Output the [x, y] coordinate of the center of the cell containing the given text.  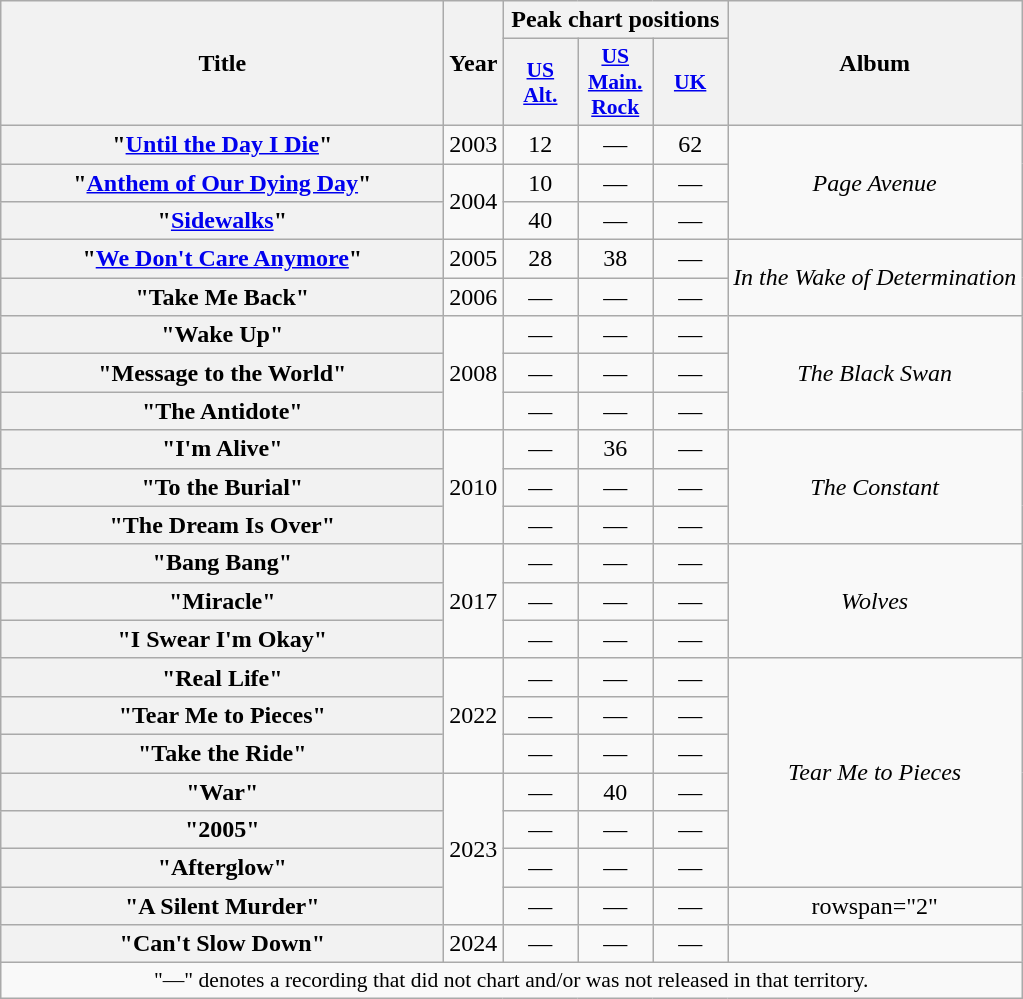
"Tear Me to Pieces" [222, 715]
In the Wake of Determination [875, 278]
2006 [474, 297]
"A Silent Murder" [222, 906]
"The Antidote" [222, 411]
"Anthem of Our Dying Day" [222, 183]
12 [540, 144]
"We Don't Care Anymore" [222, 259]
"Sidewalks" [222, 221]
"War" [222, 791]
2005 [474, 259]
"—" denotes a recording that did not chart and/or was not released in that territory. [512, 981]
"I Swear I'm Okay" [222, 639]
"Message to the World" [222, 373]
Page Avenue [875, 182]
2008 [474, 373]
The Constant [875, 487]
The Black Swan [875, 373]
"Miracle" [222, 601]
rowspan="2" [875, 906]
2017 [474, 601]
"Real Life" [222, 677]
Peak chart positions [616, 20]
28 [540, 259]
2010 [474, 487]
Title [222, 64]
"Can't Slow Down" [222, 944]
"2005" [222, 830]
2004 [474, 202]
UK [690, 82]
"Afterglow" [222, 868]
10 [540, 183]
Wolves [875, 601]
"Take Me Back" [222, 297]
"The Dream Is Over" [222, 525]
2024 [474, 944]
Tear Me to Pieces [875, 772]
"I'm Alive" [222, 449]
2003 [474, 144]
Album [875, 64]
"To the Burial" [222, 487]
Year [474, 64]
"Bang Bang" [222, 563]
"Wake Up" [222, 335]
2022 [474, 715]
USMain. Rock [616, 82]
38 [616, 259]
2023 [474, 848]
"Take the Ride" [222, 753]
USAlt. [540, 82]
"Until the Day I Die" [222, 144]
36 [616, 449]
62 [690, 144]
